Locate the cell with the specified text and output its [X, Y] center coordinate. 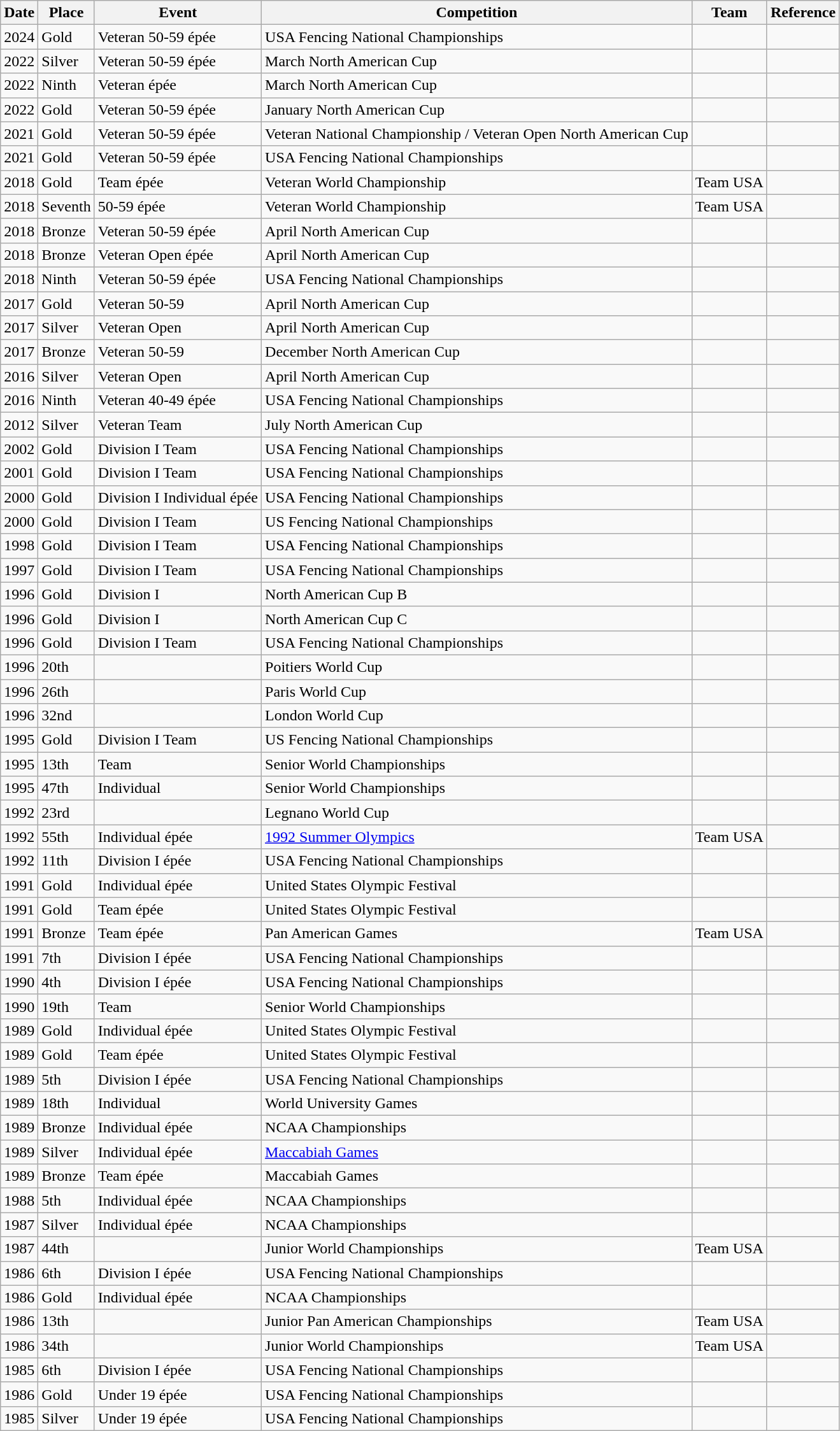
July North American Cup [477, 425]
1997 [19, 570]
2001 [19, 473]
Veteran Open épée [178, 255]
47th [66, 788]
1988 [19, 1200]
Date [19, 13]
North American Cup B [477, 594]
50-59 épée [178, 206]
Seventh [66, 206]
Veteran 40-49 épée [178, 401]
Veteran National Championship / Veteran Open North American Cup [477, 134]
Competition [477, 13]
2002 [19, 449]
London World Cup [477, 716]
Veteran épée [178, 85]
19th [66, 1006]
2012 [19, 425]
Event [178, 13]
World University Games [477, 1104]
4th [66, 982]
Pan American Games [477, 934]
Paris World Cup [477, 691]
December North American Cup [477, 352]
44th [66, 1249]
Poitiers World Cup [477, 667]
Legnano World Cup [477, 813]
55th [66, 837]
18th [66, 1104]
26th [66, 691]
11th [66, 861]
34th [66, 1346]
Reference [802, 13]
Veteran Team [178, 425]
Junior Pan American Championships [477, 1321]
January North American Cup [477, 110]
1998 [19, 546]
23rd [66, 813]
Place [66, 13]
North American Cup C [477, 618]
7th [66, 958]
20th [66, 667]
32nd [66, 716]
2024 [19, 37]
1992 Summer Olympics [477, 837]
Division I Individual épée [178, 497]
